Locate the cell with the specified text and output its (x, y) center coordinate. 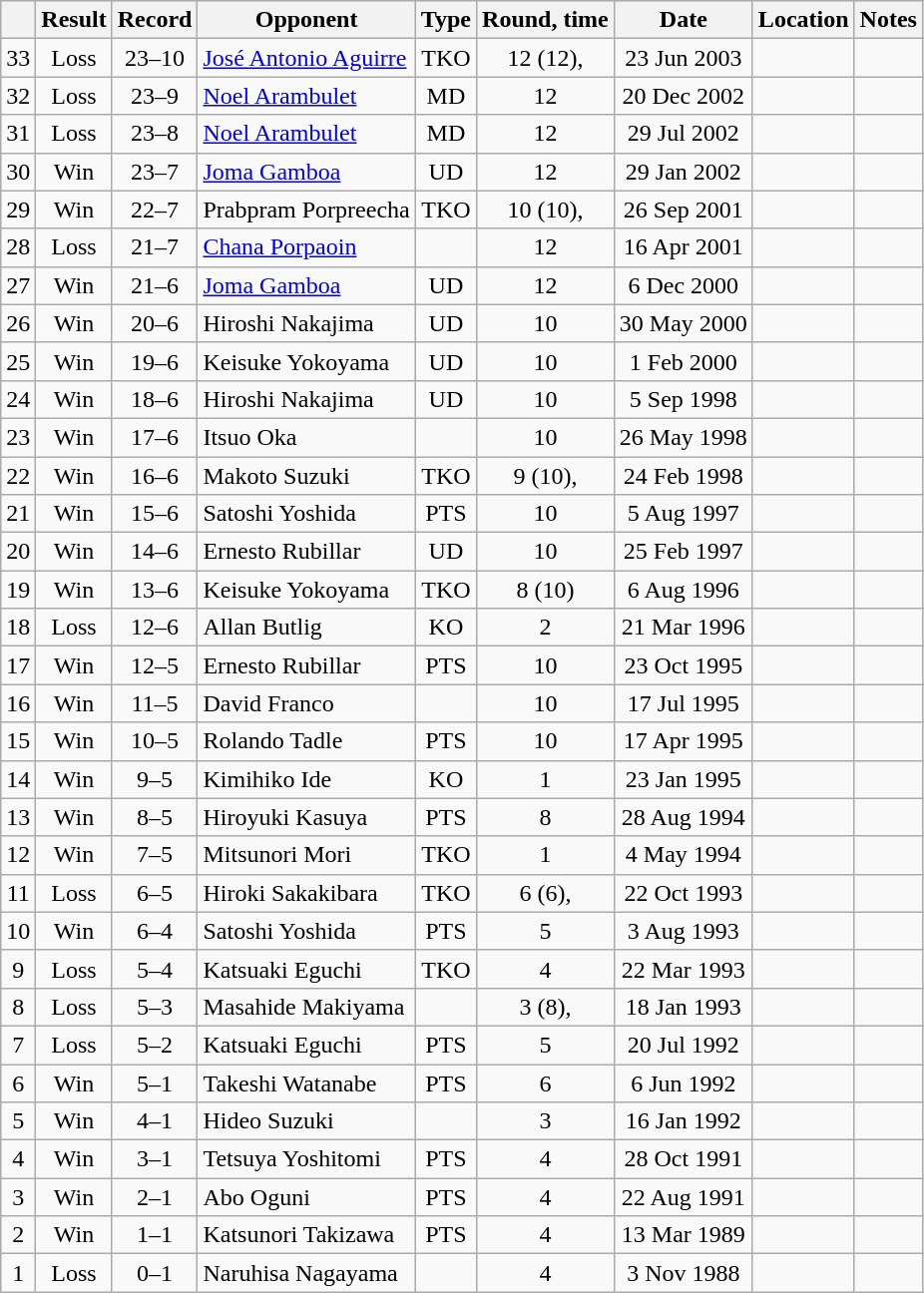
23–10 (155, 58)
22 (18, 476)
28 Aug 1994 (683, 817)
Kimihiko Ide (306, 779)
12–5 (155, 665)
21–7 (155, 247)
15 (18, 741)
14 (18, 779)
Result (74, 20)
23–7 (155, 172)
21–6 (155, 285)
23 Oct 1995 (683, 665)
22 Oct 1993 (683, 893)
22 Mar 1993 (683, 969)
30 (18, 172)
David Franco (306, 703)
Prabpram Porpreecha (306, 210)
23–8 (155, 134)
Naruhisa Nagayama (306, 1273)
31 (18, 134)
0–1 (155, 1273)
2–1 (155, 1197)
6 (6), (546, 893)
6–5 (155, 893)
26 May 1998 (683, 437)
6 Jun 1992 (683, 1082)
33 (18, 58)
17 Apr 1995 (683, 741)
21 Mar 1996 (683, 628)
Tetsuya Yoshitomi (306, 1159)
4 May 1994 (683, 855)
5 Sep 1998 (683, 399)
16 Apr 2001 (683, 247)
18 Jan 1993 (683, 1007)
17 Jul 1995 (683, 703)
13 (18, 817)
Round, time (546, 20)
10–5 (155, 741)
Location (803, 20)
25 Feb 1997 (683, 552)
5–4 (155, 969)
10 (10), (546, 210)
3 (8), (546, 1007)
13 Mar 1989 (683, 1235)
1–1 (155, 1235)
26 (18, 323)
7 (18, 1045)
3–1 (155, 1159)
18 (18, 628)
Abo Oguni (306, 1197)
6 Dec 2000 (683, 285)
20 (18, 552)
26 Sep 2001 (683, 210)
Notes (888, 20)
3 Nov 1988 (683, 1273)
Katsunori Takizawa (306, 1235)
21 (18, 514)
19–6 (155, 361)
13–6 (155, 590)
14–6 (155, 552)
5–3 (155, 1007)
29 (18, 210)
8–5 (155, 817)
23–9 (155, 96)
20 Jul 1992 (683, 1045)
23 Jun 2003 (683, 58)
7–5 (155, 855)
Mitsunori Mori (306, 855)
22–7 (155, 210)
Opponent (306, 20)
15–6 (155, 514)
17 (18, 665)
Chana Porpaoin (306, 247)
28 (18, 247)
José Antonio Aguirre (306, 58)
9 (18, 969)
8 (10) (546, 590)
18–6 (155, 399)
29 Jul 2002 (683, 134)
Hideo Suzuki (306, 1121)
27 (18, 285)
19 (18, 590)
Hiroki Sakakibara (306, 893)
29 Jan 2002 (683, 172)
Rolando Tadle (306, 741)
25 (18, 361)
23 (18, 437)
Allan Butlig (306, 628)
Type (445, 20)
Takeshi Watanabe (306, 1082)
5–1 (155, 1082)
24 Feb 1998 (683, 476)
12–6 (155, 628)
32 (18, 96)
22 Aug 1991 (683, 1197)
Makoto Suzuki (306, 476)
12 (12), (546, 58)
6–4 (155, 931)
20–6 (155, 323)
3 Aug 1993 (683, 931)
Masahide Makiyama (306, 1007)
16 Jan 1992 (683, 1121)
30 May 2000 (683, 323)
11–5 (155, 703)
Itsuo Oka (306, 437)
20 Dec 2002 (683, 96)
Date (683, 20)
6 Aug 1996 (683, 590)
9 (10), (546, 476)
9–5 (155, 779)
17–6 (155, 437)
1 Feb 2000 (683, 361)
11 (18, 893)
Record (155, 20)
5 Aug 1997 (683, 514)
16 (18, 703)
24 (18, 399)
Hiroyuki Kasuya (306, 817)
28 Oct 1991 (683, 1159)
4–1 (155, 1121)
16–6 (155, 476)
5–2 (155, 1045)
23 Jan 1995 (683, 779)
